Determine the [x, y] coordinate at the center of the cell enclosing the given text.  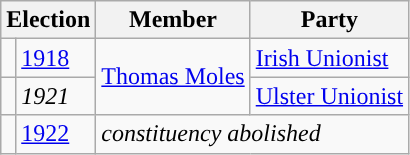
constituency abolished [252, 134]
Irish Unionist [329, 58]
1922 [56, 134]
Thomas Moles [173, 77]
1921 [56, 96]
Ulster Unionist [329, 96]
Party [329, 20]
1918 [56, 58]
Election [48, 20]
Member [173, 20]
